For the text-containing cell, return its midpoint in (x, y) coordinate format. 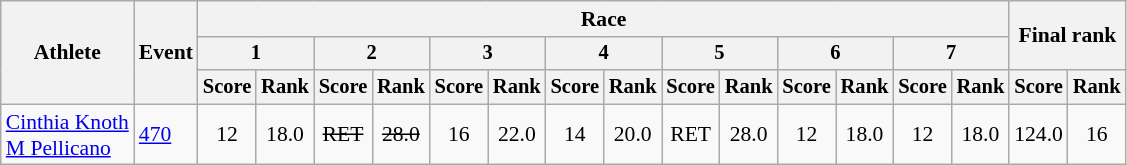
Final rank (1067, 36)
6 (835, 54)
1 (256, 54)
20.0 (633, 134)
Event (166, 52)
7 (951, 54)
22.0 (517, 134)
Race (604, 19)
Cinthia KnothM Pellicano (68, 134)
14 (575, 134)
2 (372, 54)
4 (604, 54)
3 (488, 54)
124.0 (1038, 134)
Athlete (68, 52)
5 (720, 54)
470 (166, 134)
